Detect which cell encompasses the target text, then output its [X, Y] center coordinate. 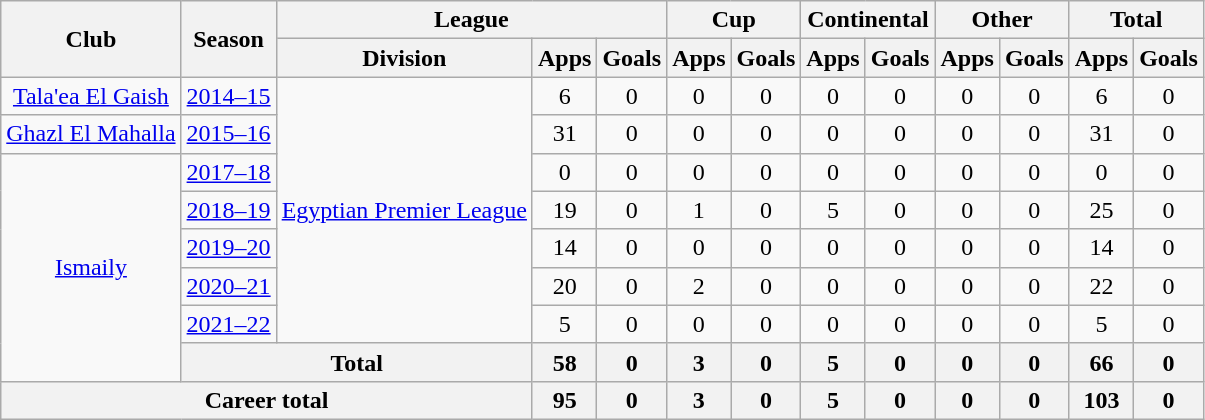
2020–21 [228, 286]
95 [564, 400]
20 [564, 286]
2014–15 [228, 96]
19 [564, 210]
58 [564, 362]
Club [91, 39]
Other [1002, 20]
103 [1101, 400]
25 [1101, 210]
Ghazl El Mahalla [91, 134]
Continental [868, 20]
2017–18 [228, 172]
Career total [267, 400]
2021–22 [228, 324]
2015–16 [228, 134]
Division [404, 58]
1 [699, 210]
Egyptian Premier League [404, 210]
22 [1101, 286]
League [471, 20]
Cup [734, 20]
2019–20 [228, 248]
2 [699, 286]
Ismaily [91, 267]
Tala'ea El Gaish [91, 96]
2018–19 [228, 210]
66 [1101, 362]
Season [228, 39]
